Provide the (x, y) coordinate of the cell's center where the given text is located.  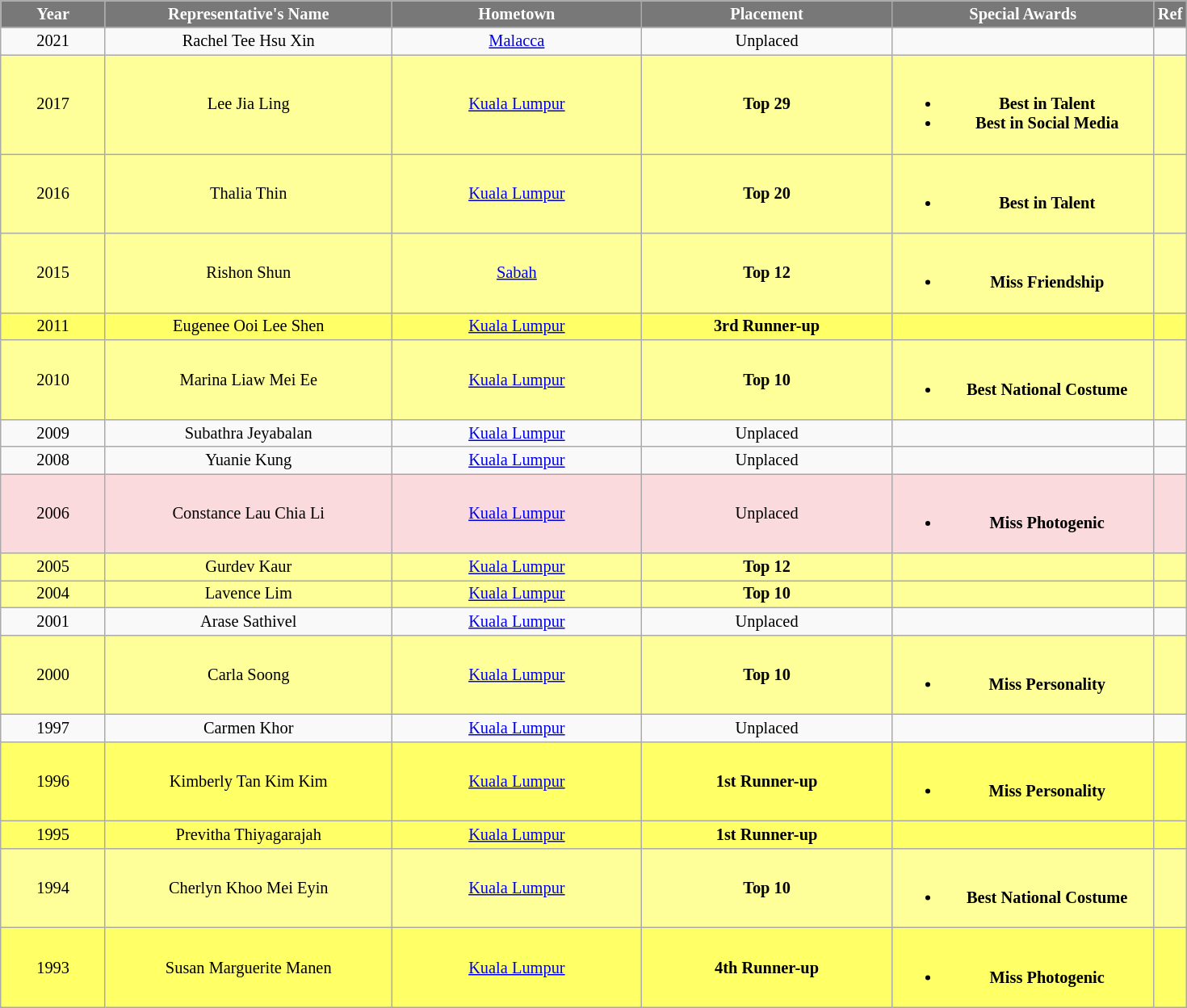
Best in TalentBest in Social Media (1022, 104)
2010 (53, 380)
2001 (53, 621)
Rachel Tee Hsu Xin (249, 41)
2011 (53, 326)
1997 (53, 728)
Carmen Khor (249, 728)
Eugenee Ooi Lee Shen (249, 326)
Lee Jia Ling (249, 104)
Subathra Jeyabalan (249, 433)
Representative's Name (249, 14)
2016 (53, 193)
Special Awards (1022, 14)
4th Runner-up (767, 967)
1996 (53, 781)
Yuanie Kung (249, 460)
Susan Marguerite Manen (249, 967)
Year (53, 14)
Malacca (517, 41)
Rishon Shun (249, 273)
3rd Runner-up (767, 326)
Gurdev Kaur (249, 567)
1994 (53, 888)
1993 (53, 967)
2015 (53, 273)
2004 (53, 594)
Ref (1170, 14)
Cherlyn Khoo Mei Eyin (249, 888)
1995 (53, 834)
Miss Friendship (1022, 273)
2008 (53, 460)
2005 (53, 567)
Marina Liaw Mei Ee (249, 380)
Sabah (517, 273)
2017 (53, 104)
2009 (53, 433)
Arase Sathivel (249, 621)
Placement (767, 14)
2000 (53, 674)
Thalia Thin (249, 193)
Previtha Thiyagarajah (249, 834)
Top 29 (767, 104)
2006 (53, 513)
Carla Soong (249, 674)
2021 (53, 41)
Lavence Lim (249, 594)
Top 20 (767, 193)
Best in Talent (1022, 193)
Constance Lau Chia Li (249, 513)
Hometown (517, 14)
Kimberly Tan Kim Kim (249, 781)
